For the text-containing cell, return its midpoint in [x, y] coordinate format. 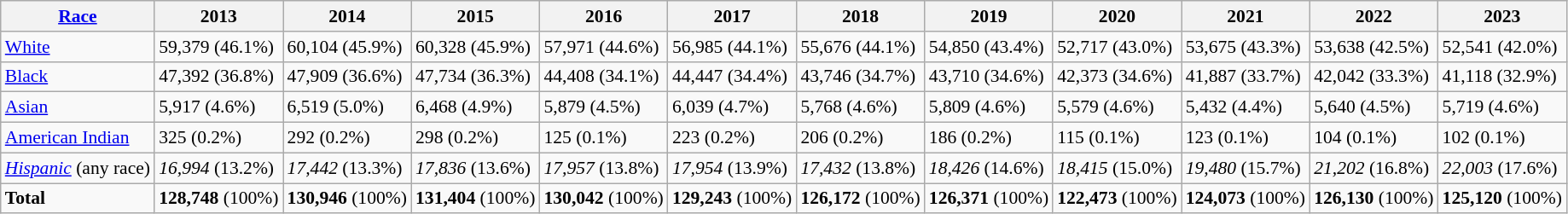
2014 [347, 16]
White [78, 47]
21,202 (16.8%) [1373, 168]
104 (0.1%) [1373, 138]
128,748 (100%) [218, 199]
123 (0.1%) [1246, 138]
5,719 (4.6%) [1502, 107]
44,447 (34.4%) [732, 77]
206 (0.2%) [860, 138]
17,836 (13.6%) [475, 168]
52,717 (43.0%) [1117, 47]
41,118 (32.9%) [1502, 77]
47,909 (36.6%) [347, 77]
54,850 (43.4%) [989, 47]
2022 [1373, 16]
17,432 (13.8%) [860, 168]
17,442 (13.3%) [347, 168]
223 (0.2%) [732, 138]
17,954 (13.9%) [732, 168]
Hispanic (any race) [78, 168]
2021 [1246, 16]
Black [78, 77]
2019 [989, 16]
129,243 (100%) [732, 199]
43,746 (34.7%) [860, 77]
43,710 (34.6%) [989, 77]
5,917 (4.6%) [218, 107]
19,480 (15.7%) [1246, 168]
Race [78, 16]
2018 [860, 16]
44,408 (34.1%) [603, 77]
16,994 (13.2%) [218, 168]
292 (0.2%) [347, 138]
2020 [1117, 16]
42,373 (34.6%) [1117, 77]
130,042 (100%) [603, 199]
5,879 (4.5%) [603, 107]
59,379 (46.1%) [218, 47]
124,073 (100%) [1246, 199]
2016 [603, 16]
131,404 (100%) [475, 199]
60,328 (45.9%) [475, 47]
126,371 (100%) [989, 199]
Asian [78, 107]
5,432 (4.4%) [1246, 107]
2013 [218, 16]
56,985 (44.1%) [732, 47]
53,638 (42.5%) [1373, 47]
126,172 (100%) [860, 199]
American Indian [78, 138]
186 (0.2%) [989, 138]
18,415 (15.0%) [1117, 168]
325 (0.2%) [218, 138]
5,640 (4.5%) [1373, 107]
52,541 (42.0%) [1502, 47]
2017 [732, 16]
5,809 (4.6%) [989, 107]
126,130 (100%) [1373, 199]
130,946 (100%) [347, 199]
5,579 (4.6%) [1117, 107]
47,392 (36.8%) [218, 77]
5,768 (4.6%) [860, 107]
125,120 (100%) [1502, 199]
17,957 (13.8%) [603, 168]
115 (0.1%) [1117, 138]
42,042 (33.3%) [1373, 77]
6,468 (4.9%) [475, 107]
125 (0.1%) [603, 138]
57,971 (44.6%) [603, 47]
2023 [1502, 16]
60,104 (45.9%) [347, 47]
41,887 (33.7%) [1246, 77]
298 (0.2%) [475, 138]
102 (0.1%) [1502, 138]
2015 [475, 16]
53,675 (43.3%) [1246, 47]
47,734 (36.3%) [475, 77]
55,676 (44.1%) [860, 47]
22,003 (17.6%) [1502, 168]
18,426 (14.6%) [989, 168]
6,519 (5.0%) [347, 107]
Total [78, 199]
6,039 (4.7%) [732, 107]
122,473 (100%) [1117, 199]
